Identify which cell holds the provided text, then report its [x, y] central coordinate. 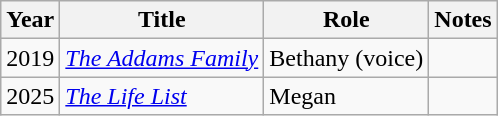
Title [162, 20]
Megan [346, 96]
Bethany (voice) [346, 58]
2025 [30, 96]
Notes [463, 20]
Role [346, 20]
Year [30, 20]
The Life List [162, 96]
The Addams Family [162, 58]
2019 [30, 58]
